Scan for the cell matching the given text and deliver its (x, y) coordinate at center. 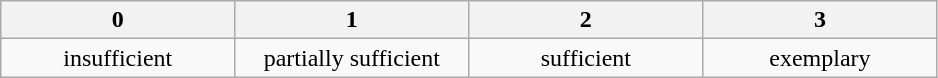
partially sufficient (352, 58)
insufficient (118, 58)
1 (352, 20)
3 (820, 20)
exemplary (820, 58)
sufficient (586, 58)
0 (118, 20)
2 (586, 20)
